For the text-containing cell, return its midpoint in (X, Y) coordinate format. 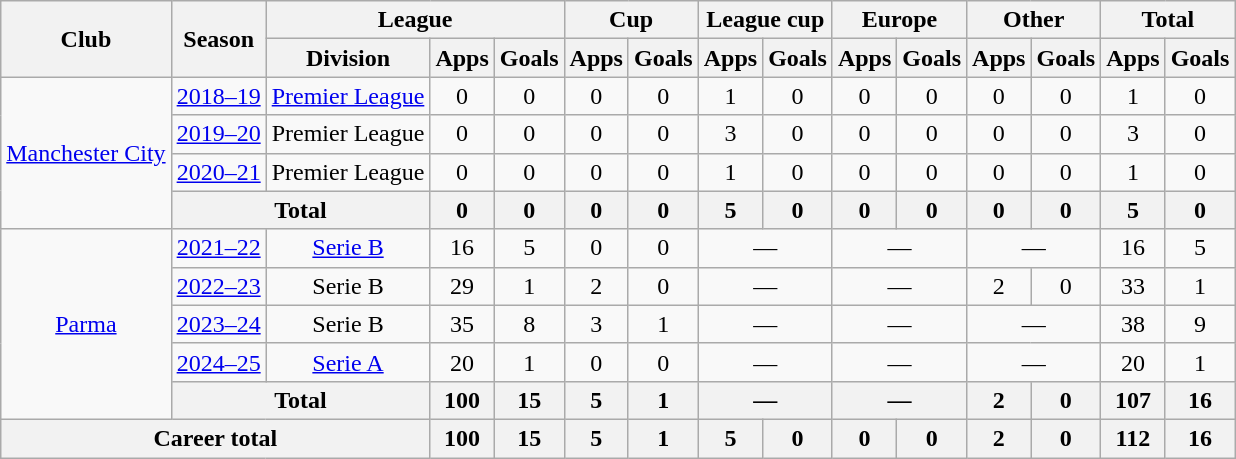
Other (1034, 20)
33 (1133, 286)
Serie A (348, 362)
Parma (86, 324)
2021–22 (218, 248)
38 (1133, 324)
League (415, 20)
2019–20 (218, 134)
Season (218, 39)
Cup (631, 20)
2023–24 (218, 324)
107 (1133, 400)
29 (462, 286)
2024–25 (218, 362)
Manchester City (86, 153)
2018–19 (218, 96)
8 (529, 324)
112 (1133, 438)
Club (86, 39)
2022–23 (218, 286)
Division (348, 58)
2020–21 (218, 172)
League cup (765, 20)
9 (1200, 324)
Europe (899, 20)
Career total (216, 438)
35 (462, 324)
